Scan for the cell matching the given text and deliver its [X, Y] coordinate at center. 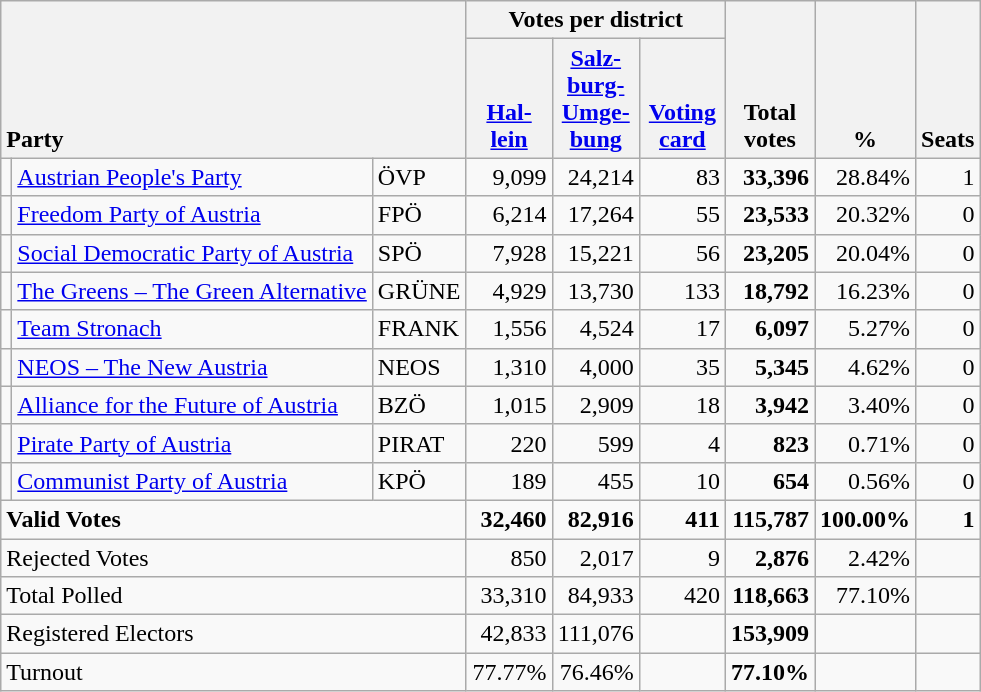
5,345 [770, 367]
9 [682, 557]
1,015 [509, 405]
Seats [948, 80]
Freedom Party of Austria [192, 215]
2,909 [596, 405]
4,929 [509, 291]
4.62% [864, 367]
56 [682, 253]
2,876 [770, 557]
Party [234, 80]
118,663 [770, 596]
20.04% [864, 253]
23,533 [770, 215]
42,833 [509, 634]
Totalvotes [770, 80]
Austrian People's Party [192, 177]
28.84% [864, 177]
100.00% [864, 519]
ÖVP [419, 177]
1,310 [509, 367]
18 [682, 405]
18,792 [770, 291]
13,730 [596, 291]
6,097 [770, 329]
455 [596, 481]
153,909 [770, 634]
5.27% [864, 329]
111,076 [596, 634]
NEOS – The New Austria [192, 367]
6,214 [509, 215]
Votingcard [682, 98]
2.42% [864, 557]
Social Democratic Party of Austria [192, 253]
3.40% [864, 405]
24,214 [596, 177]
10 [682, 481]
0.56% [864, 481]
0.71% [864, 443]
133 [682, 291]
Turnout [234, 672]
76.46% [596, 672]
GRÜNE [419, 291]
9,099 [509, 177]
% [864, 80]
SPÖ [419, 253]
FPÖ [419, 215]
Registered Electors [234, 634]
PIRAT [419, 443]
The Greens – The Green Alternative [192, 291]
33,310 [509, 596]
77.77% [509, 672]
BZÖ [419, 405]
Total Polled [234, 596]
33,396 [770, 177]
420 [682, 596]
Valid Votes [234, 519]
599 [596, 443]
654 [770, 481]
2,017 [596, 557]
Rejected Votes [234, 557]
850 [509, 557]
4 [682, 443]
20.32% [864, 215]
4,000 [596, 367]
3,942 [770, 405]
Alliance for the Future of Austria [192, 405]
4,524 [596, 329]
17 [682, 329]
15,221 [596, 253]
FRANK [419, 329]
411 [682, 519]
Salz-burg-Umge-bung [596, 98]
220 [509, 443]
Votes per district [596, 20]
17,264 [596, 215]
23,205 [770, 253]
35 [682, 367]
Communist Party of Austria [192, 481]
115,787 [770, 519]
84,933 [596, 596]
55 [682, 215]
Hal-lein [509, 98]
82,916 [596, 519]
83 [682, 177]
1,556 [509, 329]
823 [770, 443]
Team Stronach [192, 329]
KPÖ [419, 481]
189 [509, 481]
Pirate Party of Austria [192, 443]
7,928 [509, 253]
NEOS [419, 367]
32,460 [509, 519]
16.23% [864, 291]
